Identify which cell holds the provided text, then report its [x, y] central coordinate. 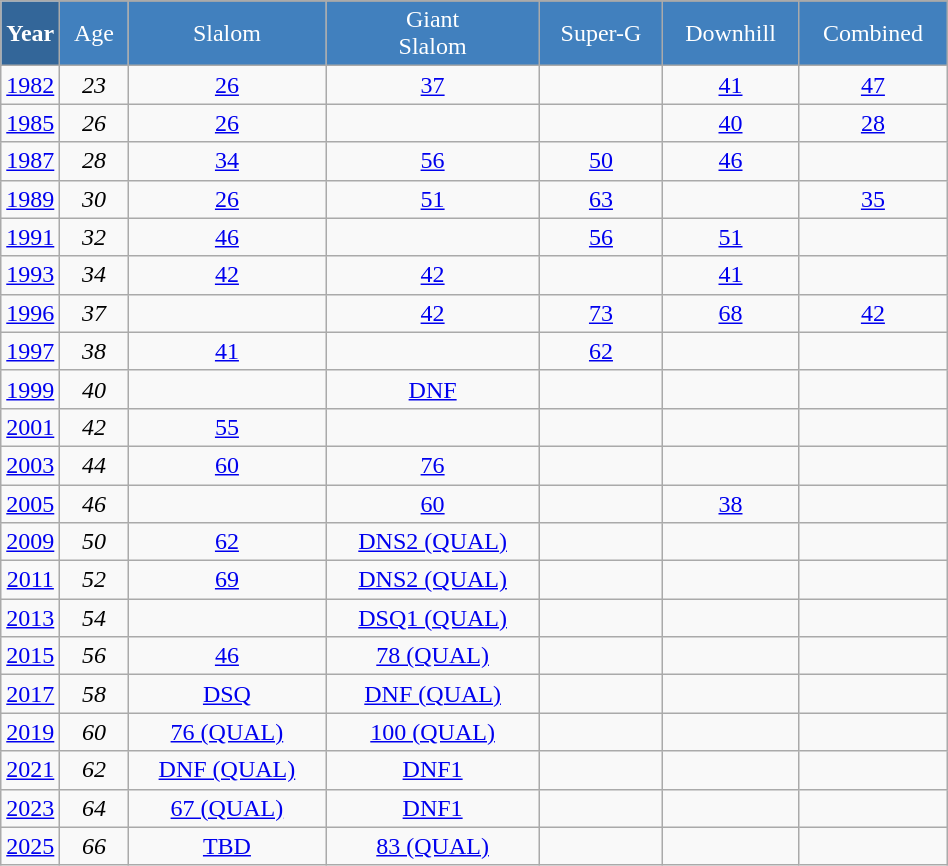
52 [94, 580]
Downhill [730, 34]
2019 [30, 732]
68 [730, 313]
DSQ [227, 694]
Year [30, 34]
DNF [433, 389]
76 (QUAL) [227, 732]
1985 [30, 123]
Age [94, 34]
GiantSlalom [433, 34]
47 [874, 85]
2025 [30, 846]
78 (QUAL) [433, 656]
2021 [30, 770]
83 (QUAL) [433, 846]
35 [874, 199]
2005 [30, 503]
69 [227, 580]
DSQ1 (QUAL) [433, 618]
1991 [30, 237]
2023 [30, 808]
2001 [30, 427]
2017 [30, 694]
1987 [30, 161]
1997 [30, 351]
64 [94, 808]
63 [600, 199]
TBD [227, 846]
66 [94, 846]
Slalom [227, 34]
2013 [30, 618]
2009 [30, 542]
2003 [30, 465]
58 [94, 694]
30 [94, 199]
44 [94, 465]
Combined [874, 34]
76 [433, 465]
2011 [30, 580]
Super-G [600, 34]
32 [94, 237]
54 [94, 618]
100 (QUAL) [433, 732]
1989 [30, 199]
23 [94, 85]
2015 [30, 656]
73 [600, 313]
1982 [30, 85]
1999 [30, 389]
1996 [30, 313]
67 (QUAL) [227, 808]
55 [227, 427]
1993 [30, 275]
